Scan for the cell matching the given text and deliver its (X, Y) coordinate at center. 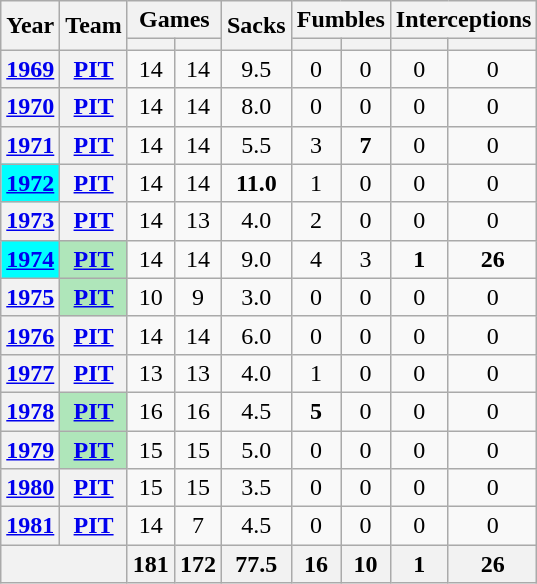
6.0 (256, 335)
Team (94, 26)
181 (150, 564)
8.0 (256, 107)
5 (316, 411)
Sacks (256, 26)
Year (30, 26)
1980 (30, 488)
1973 (30, 221)
1971 (30, 145)
3.0 (256, 297)
1977 (30, 373)
Interceptions (464, 20)
1970 (30, 107)
4 (316, 259)
1978 (30, 411)
1974 (30, 259)
1969 (30, 69)
Games (174, 20)
1979 (30, 449)
9 (198, 297)
172 (198, 564)
1976 (30, 335)
Fumbles (340, 20)
1972 (30, 183)
5.5 (256, 145)
2 (316, 221)
9.0 (256, 259)
5.0 (256, 449)
9.5 (256, 69)
1975 (30, 297)
3.5 (256, 488)
1981 (30, 526)
11.0 (256, 183)
77.5 (256, 564)
